Scan for the cell matching the given text and deliver its (X, Y) coordinate at center. 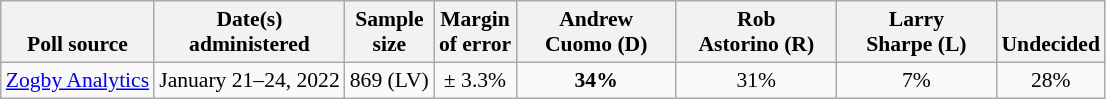
869 (LV) (390, 80)
Samplesize (390, 32)
Zogby Analytics (78, 80)
31% (756, 80)
Date(s)administered (250, 32)
28% (1050, 80)
7% (916, 80)
34% (596, 80)
± 3.3% (475, 80)
AndrewCuomo (D) (596, 32)
LarrySharpe (L) (916, 32)
January 21–24, 2022 (250, 80)
RobAstorino (R) (756, 32)
Undecided (1050, 32)
Poll source (78, 32)
Marginof error (475, 32)
